From the cell containing the given text, extract its center point as (x, y) coordinate. 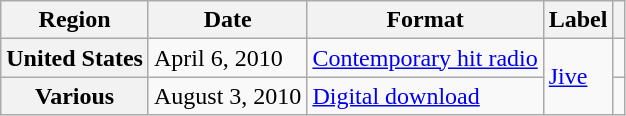
August 3, 2010 (227, 96)
Contemporary hit radio (425, 58)
Jive (578, 77)
Digital download (425, 96)
Label (578, 20)
Date (227, 20)
United States (75, 58)
Region (75, 20)
Format (425, 20)
April 6, 2010 (227, 58)
Various (75, 96)
